Capture the cell that displays the provided text and extract its (X, Y) central coordinate. 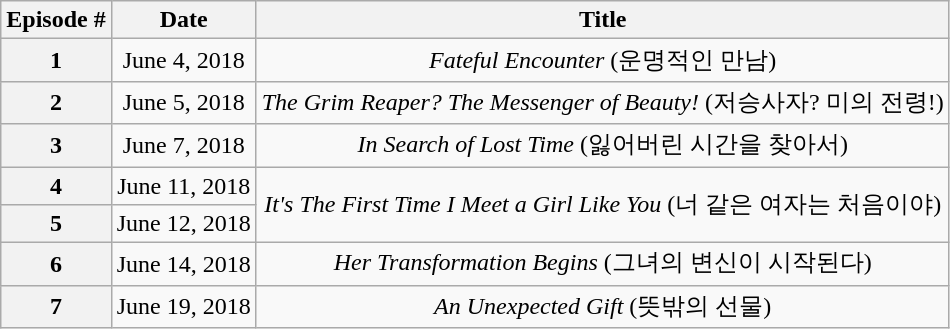
Episode # (56, 20)
June 7, 2018 (184, 146)
The Grim Reaper? The Messenger of Beauty! (저승사자? 미의 전령!) (602, 102)
3 (56, 146)
Fateful Encounter (운명적인 만남) (602, 60)
5 (56, 224)
7 (56, 306)
June 12, 2018 (184, 224)
Date (184, 20)
June 5, 2018 (184, 102)
June 11, 2018 (184, 185)
1 (56, 60)
In Search of Lost Time (잃어버린 시간을 찾아서) (602, 146)
June 4, 2018 (184, 60)
2 (56, 102)
4 (56, 185)
June 14, 2018 (184, 264)
June 19, 2018 (184, 306)
Title (602, 20)
6 (56, 264)
It's The First Time I Meet a Girl Like You (너 같은 여자는 처음이야) (602, 204)
An Unexpected Gift (뜻밖의 선물) (602, 306)
Her Transformation Begins (그녀의 변신이 시작된다) (602, 264)
